Scan for the cell matching the given text and deliver its [x, y] coordinate at center. 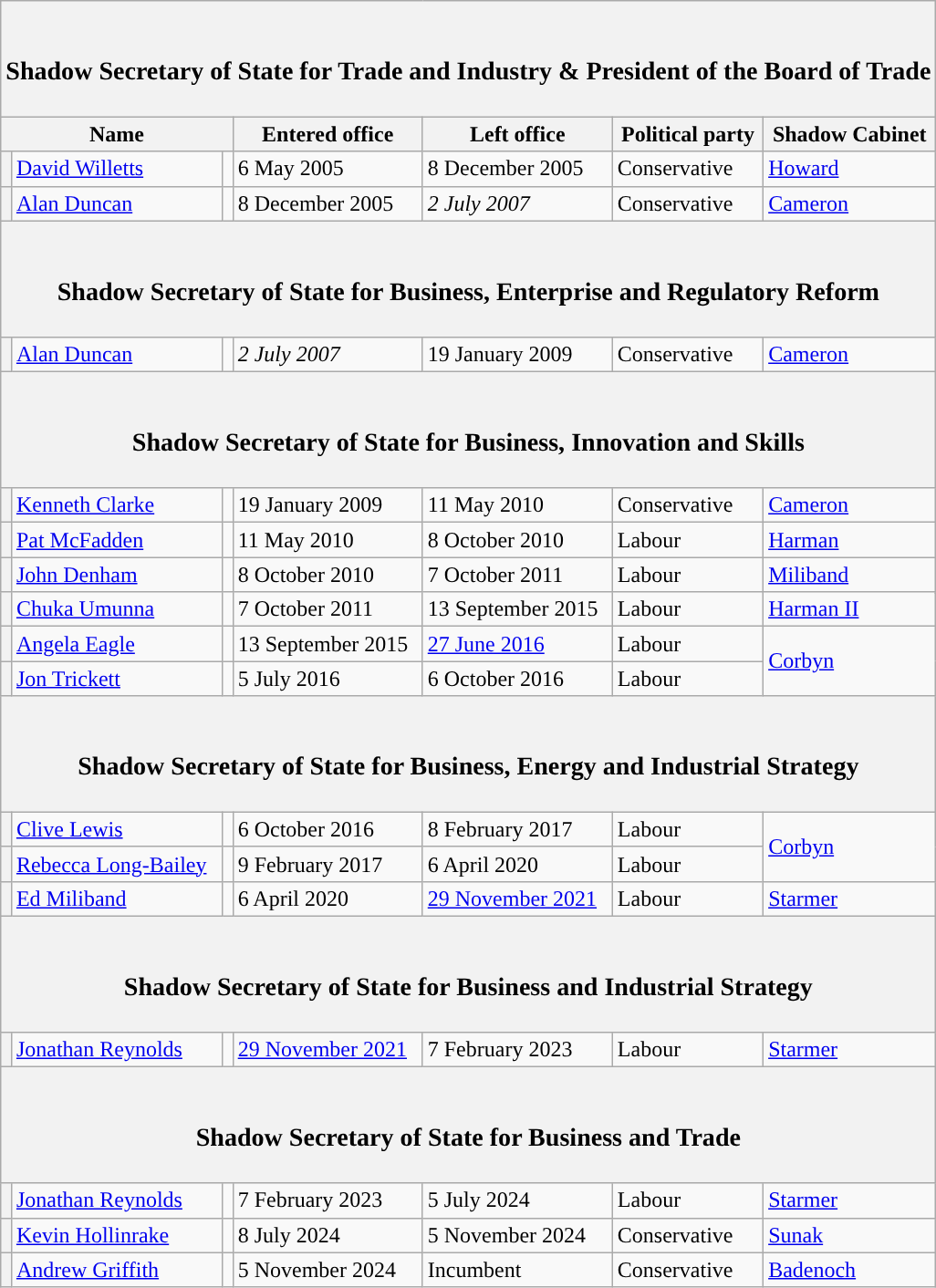
Incumbent [517, 1270]
Harman II [850, 609]
Howard [850, 169]
Shadow Secretary of State for Business and Industrial Strategy [469, 974]
Miliband [850, 575]
John Denham [117, 575]
5 July 2024 [517, 1200]
Shadow Secretary of State for Business, Innovation and Skills [469, 429]
Pat McFadden [117, 540]
Jon Trickett [117, 679]
Rebecca Long-Bailey [117, 864]
Left office [517, 134]
Angela Eagle [117, 644]
Kenneth Clarke [117, 505]
27 June 2016 [517, 644]
Shadow Secretary of State for Business and Trade [469, 1126]
David Willetts [117, 169]
Entered office [328, 134]
8 July 2024 [328, 1235]
Shadow Cabinet [850, 134]
6 May 2005 [328, 169]
Andrew Griffith [117, 1270]
Chuka Umunna [117, 609]
Shadow Secretary of State for Trade and Industry & President of the Board of Trade [469, 58]
Badenoch [850, 1270]
Shadow Secretary of State for Business, Energy and Industrial Strategy [469, 753]
Harman [850, 540]
Shadow Secretary of State for Business, Enterprise and Regulatory Reform [469, 279]
Sunak [850, 1235]
Ed Miliband [117, 898]
Political party [688, 134]
9 February 2017 [328, 864]
Kevin Hollinrake [117, 1235]
Name [117, 134]
Clive Lewis [117, 829]
5 July 2016 [328, 679]
8 February 2017 [517, 829]
